Locate the cell with the specified text and output its (x, y) center coordinate. 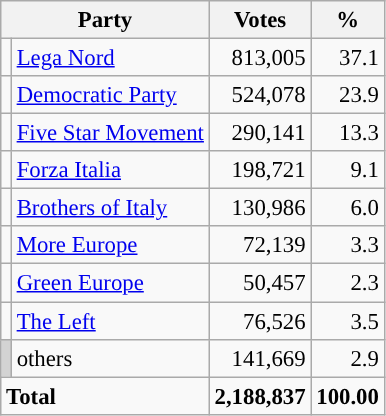
13.3 (348, 133)
141,669 (260, 358)
Five Star Movement (110, 133)
Green Europe (110, 283)
others (110, 358)
23.9 (348, 95)
Forza Italia (110, 170)
3.5 (348, 321)
Brothers of Italy (110, 208)
2,188,837 (260, 396)
3.3 (348, 245)
290,141 (260, 133)
813,005 (260, 58)
130,986 (260, 208)
More Europe (110, 245)
The Left (110, 321)
Total (105, 396)
Votes (260, 20)
198,721 (260, 170)
2.9 (348, 358)
9.1 (348, 170)
72,139 (260, 245)
Party (105, 20)
50,457 (260, 283)
6.0 (348, 208)
2.3 (348, 283)
100.00 (348, 396)
% (348, 20)
Lega Nord (110, 58)
76,526 (260, 321)
Democratic Party (110, 95)
37.1 (348, 58)
524,078 (260, 95)
